Return (X, Y) of the center of cell containing provided text 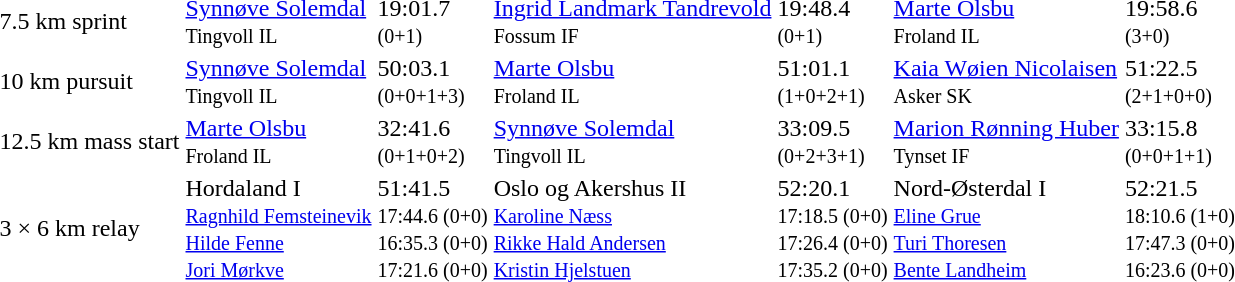
Kaia Wøien NicolaisenAsker SK (1006, 82)
50:03.1(0+0+1+3) (432, 82)
32:41.6(0+1+0+2) (432, 142)
51:01.1(1+0+2+1) (832, 82)
Marion Rønning HuberTynset IF (1006, 142)
33:09.5(0+2+3+1) (832, 142)
